For the text-containing cell, return its midpoint in (X, Y) coordinate format. 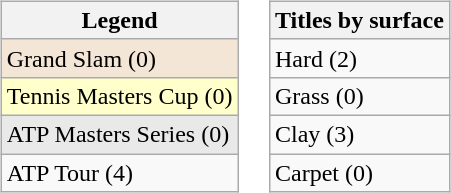
Clay (3) (359, 134)
Legend (120, 20)
ATP Tour (4) (120, 173)
Tennis Masters Cup (0) (120, 96)
ATP Masters Series (0) (120, 134)
Grand Slam (0) (120, 58)
Carpet (0) (359, 173)
Titles by surface (359, 20)
Grass (0) (359, 96)
Hard (2) (359, 58)
